Return [X, Y] of the center of cell containing provided text 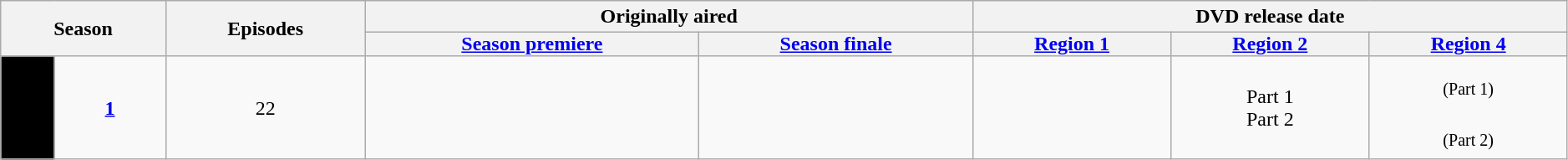
(Part 1)(Part 2) [1469, 107]
Region 1 [1071, 44]
DVD release date [1270, 17]
Part 1 Part 2 [1270, 107]
22 [266, 107]
Season [84, 28]
Season premiere [532, 44]
Region 2 [1270, 44]
Season finale [836, 44]
Region 4 [1469, 44]
1 [110, 107]
Episodes [266, 28]
Originally aired [668, 17]
